Capture the cell that displays the provided text and extract its (x, y) central coordinate. 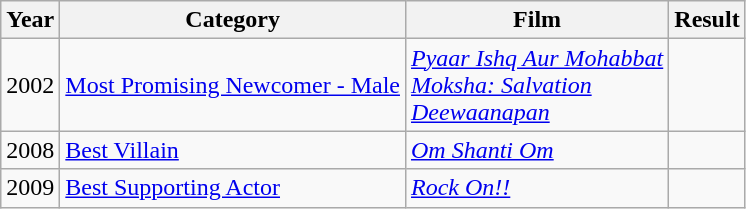
Most Promising Newcomer - Male (233, 85)
Result (707, 20)
Rock On!! (536, 188)
Film (536, 20)
Category (233, 20)
Year (30, 20)
2002 (30, 85)
2008 (30, 150)
Best Villain (233, 150)
Pyaar Ishq Aur MohabbatMoksha: SalvationDeewaanapan (536, 85)
Om Shanti Om (536, 150)
2009 (30, 188)
Best Supporting Actor (233, 188)
